Capture the cell that displays the provided text and extract its [x, y] central coordinate. 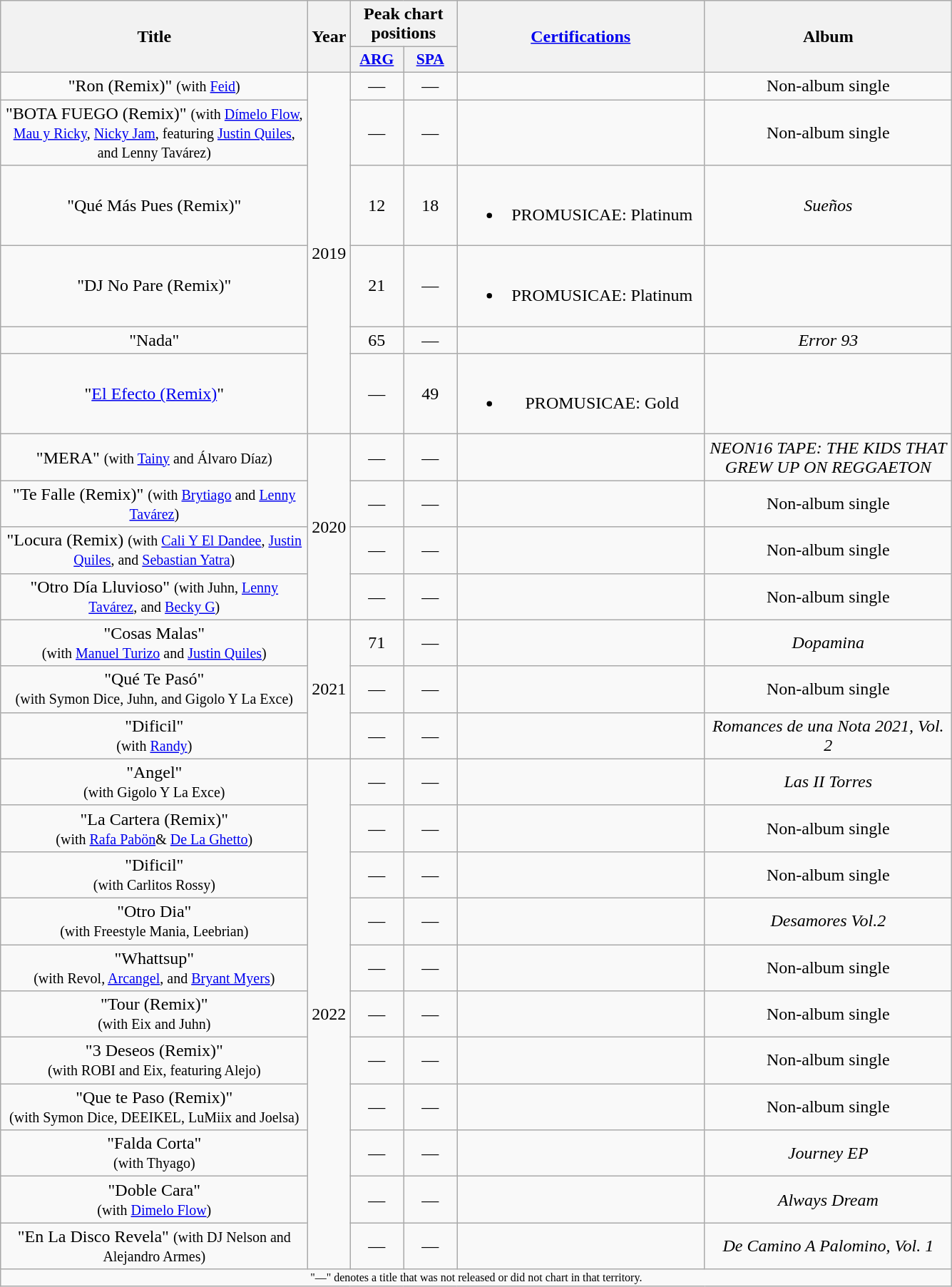
"Qué Más Pues (Remix)" [154, 205]
Error 93 [829, 340]
"Tour (Remix)"(with Eix and Juhn) [154, 1014]
Sueños [829, 205]
"En La Disco Revela" (with DJ Nelson and Alejandro Armes) [154, 1246]
"La Cartera (Remix)"(with Rafa Pabön& De La Ghetto) [154, 829]
"Cosas Malas"(with Manuel Turizo and Justin Quiles) [154, 643]
2022 [329, 1014]
PROMUSICAE: Gold [580, 394]
Journey EP [829, 1154]
49 [431, 394]
Desamores Vol.2 [829, 921]
2021 [329, 689]
18 [431, 205]
Peak chart positions [404, 24]
"3 Deseos (Remix)"(with ROBI and Eix, featuring Alejo) [154, 1061]
Las II Torres [829, 781]
SPA [431, 60]
"Que te Paso (Remix)"(with Symon Dice, DEEIKEL, LuMiix and Joelsa) [154, 1107]
Romances de una Nota 2021, Vol. 2 [829, 736]
"Dificil"(with Randy) [154, 736]
Album [829, 37]
2019 [329, 252]
"Nada" [154, 340]
NEON16 TAPE: THE KIDS THAT GREW UP ON REGGAETON [829, 458]
21 [377, 287]
65 [377, 340]
"Locura (Remix) (with Cali Y El Dandee, Justin Quiles, and Sebastian Yatra) [154, 550]
"El Efecto (Remix)" [154, 394]
"MERA" (with Tainy and Álvaro Díaz) [154, 458]
"Ron (Remix)" (with Feid) [154, 86]
"Doble Cara"(with Dimelo Flow) [154, 1199]
12 [377, 205]
"Dificil"(with Carlitos Rossy) [154, 874]
De Camino A Palomino, Vol. 1 [829, 1246]
"Otro Dia"(with Freestyle Mania, Leebrian) [154, 921]
"Qué Te Pasó"(with Symon Dice, Juhn, and Gigolo Y La Exce) [154, 689]
Title [154, 37]
Always Dream [829, 1199]
Certifications [580, 37]
"Te Falle (Remix)" (with Brytiago and Lenny Tavárez) [154, 503]
"—" denotes a title that was not released or did not chart in that territory. [476, 1278]
"Angel"(with Gigolo Y La Exce) [154, 781]
Year [329, 37]
"Whattsup"(with Revol, Arcangel, and Bryant Myers) [154, 967]
2020 [329, 527]
ARG [377, 60]
"DJ No Pare (Remix)" [154, 287]
"Otro Día Lluvioso" (with Juhn, Lenny Tavárez, and Becky G) [154, 596]
Dopamina [829, 643]
"Falda Corta"(with Thyago) [154, 1154]
71 [377, 643]
"BOTA FUEGO (Remix)" (with Dímelo Flow, Mau y Ricky, Nicky Jam, featuring Justin Quiles, and Lenny Tavárez) [154, 133]
